Output the (x, y) coordinate of the center of the cell containing the given text.  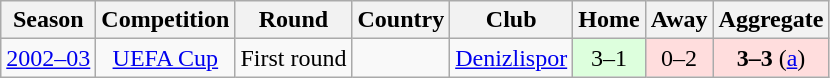
Club (512, 20)
Away (679, 20)
Round (294, 20)
Country (401, 20)
Aggregate (771, 20)
Home (609, 20)
Season (48, 20)
2002–03 (48, 58)
Denizlispor (512, 58)
UEFA Cup (166, 58)
3–1 (609, 58)
First round (294, 58)
3–3 (a) (771, 58)
0–2 (679, 58)
Competition (166, 20)
